Provide the [X, Y] coordinate of the cell's center where the given text is located.  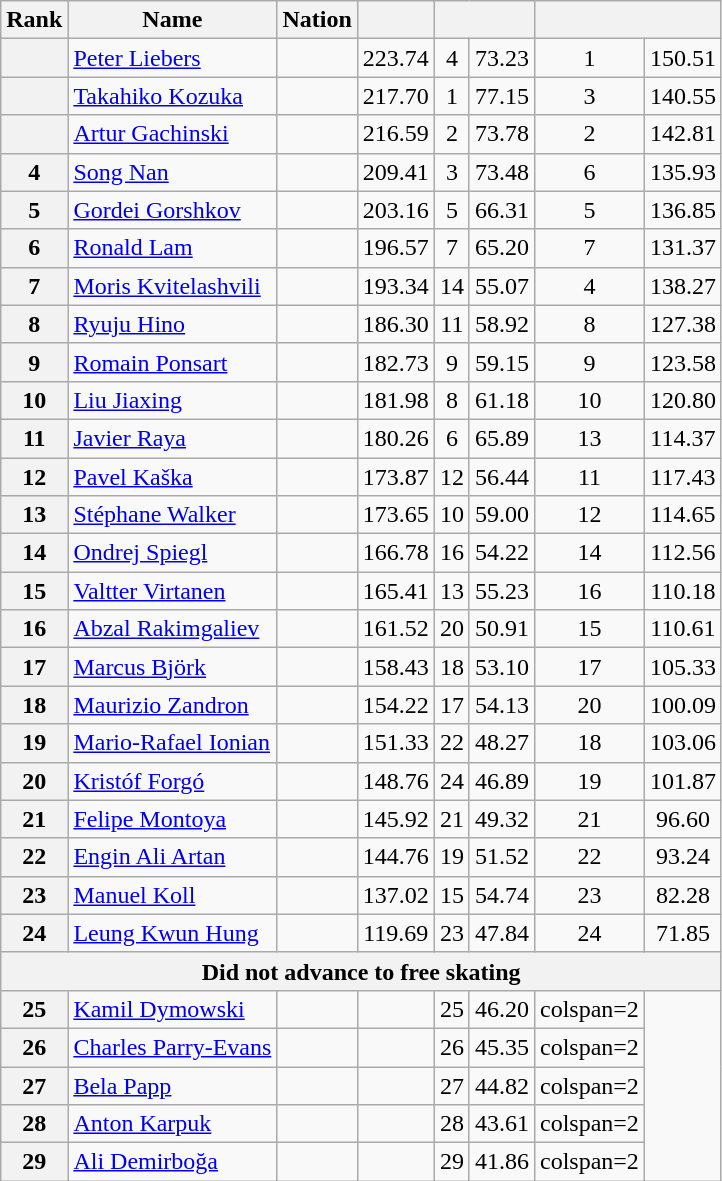
Bela Papp [172, 1085]
180.26 [396, 438]
119.69 [396, 933]
186.30 [396, 324]
103.06 [682, 743]
209.41 [396, 172]
50.91 [502, 629]
Nation [317, 20]
161.52 [396, 629]
Song Nan [172, 172]
54.22 [502, 553]
144.76 [396, 857]
Kristóf Forgó [172, 781]
196.57 [396, 248]
123.58 [682, 362]
65.20 [502, 248]
47.84 [502, 933]
137.02 [396, 895]
93.24 [682, 857]
150.51 [682, 58]
Abzal Rakimgaliev [172, 629]
100.09 [682, 705]
112.56 [682, 553]
117.43 [682, 477]
73.23 [502, 58]
158.43 [396, 667]
66.31 [502, 210]
61.18 [502, 400]
Liu Jiaxing [172, 400]
48.27 [502, 743]
Pavel Kaška [172, 477]
65.89 [502, 438]
77.15 [502, 96]
217.70 [396, 96]
145.92 [396, 819]
53.10 [502, 667]
165.41 [396, 591]
54.74 [502, 895]
110.18 [682, 591]
101.87 [682, 781]
Ondrej Spiegl [172, 553]
Name [172, 20]
Javier Raya [172, 438]
45.35 [502, 1047]
142.81 [682, 134]
114.37 [682, 438]
Maurizio Zandron [172, 705]
Artur Gachinski [172, 134]
127.38 [682, 324]
46.20 [502, 1009]
223.74 [396, 58]
Ronald Lam [172, 248]
82.28 [682, 895]
110.61 [682, 629]
54.13 [502, 705]
173.65 [396, 515]
Gordei Gorshkov [172, 210]
Kamil Dymowski [172, 1009]
Stéphane Walker [172, 515]
Ali Demirboğa [172, 1162]
59.15 [502, 362]
43.61 [502, 1124]
154.22 [396, 705]
Mario-Rafael Ionian [172, 743]
73.78 [502, 134]
49.32 [502, 819]
148.76 [396, 781]
44.82 [502, 1085]
Ryuju Hino [172, 324]
138.27 [682, 286]
151.33 [396, 743]
55.07 [502, 286]
Marcus Björk [172, 667]
140.55 [682, 96]
41.86 [502, 1162]
Romain Ponsart [172, 362]
73.48 [502, 172]
Moris Kvitelashvili [172, 286]
166.78 [396, 553]
58.92 [502, 324]
173.87 [396, 477]
Anton Karpuk [172, 1124]
193.34 [396, 286]
120.80 [682, 400]
Engin Ali Artan [172, 857]
114.65 [682, 515]
51.52 [502, 857]
Felipe Montoya [172, 819]
Did not advance to free skating [362, 971]
135.93 [682, 172]
Valtter Virtanen [172, 591]
55.23 [502, 591]
71.85 [682, 933]
Manuel Koll [172, 895]
Charles Parry-Evans [172, 1047]
203.16 [396, 210]
105.33 [682, 667]
Leung Kwun Hung [172, 933]
Rank [34, 20]
56.44 [502, 477]
96.60 [682, 819]
182.73 [396, 362]
136.85 [682, 210]
Peter Liebers [172, 58]
131.37 [682, 248]
216.59 [396, 134]
59.00 [502, 515]
46.89 [502, 781]
Takahiko Kozuka [172, 96]
181.98 [396, 400]
